Detect which cell encompasses the target text, then output its (X, Y) center coordinate. 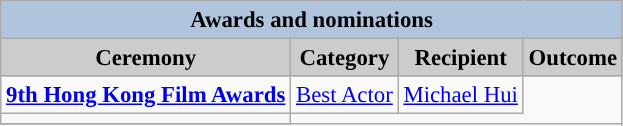
Outcome (572, 58)
Awards and nominations (312, 20)
Ceremony (146, 58)
Category (344, 58)
Best Actor (344, 95)
Michael Hui (460, 95)
9th Hong Kong Film Awards (146, 95)
Recipient (460, 58)
